Identify which cell holds the provided text, then report its (X, Y) central coordinate. 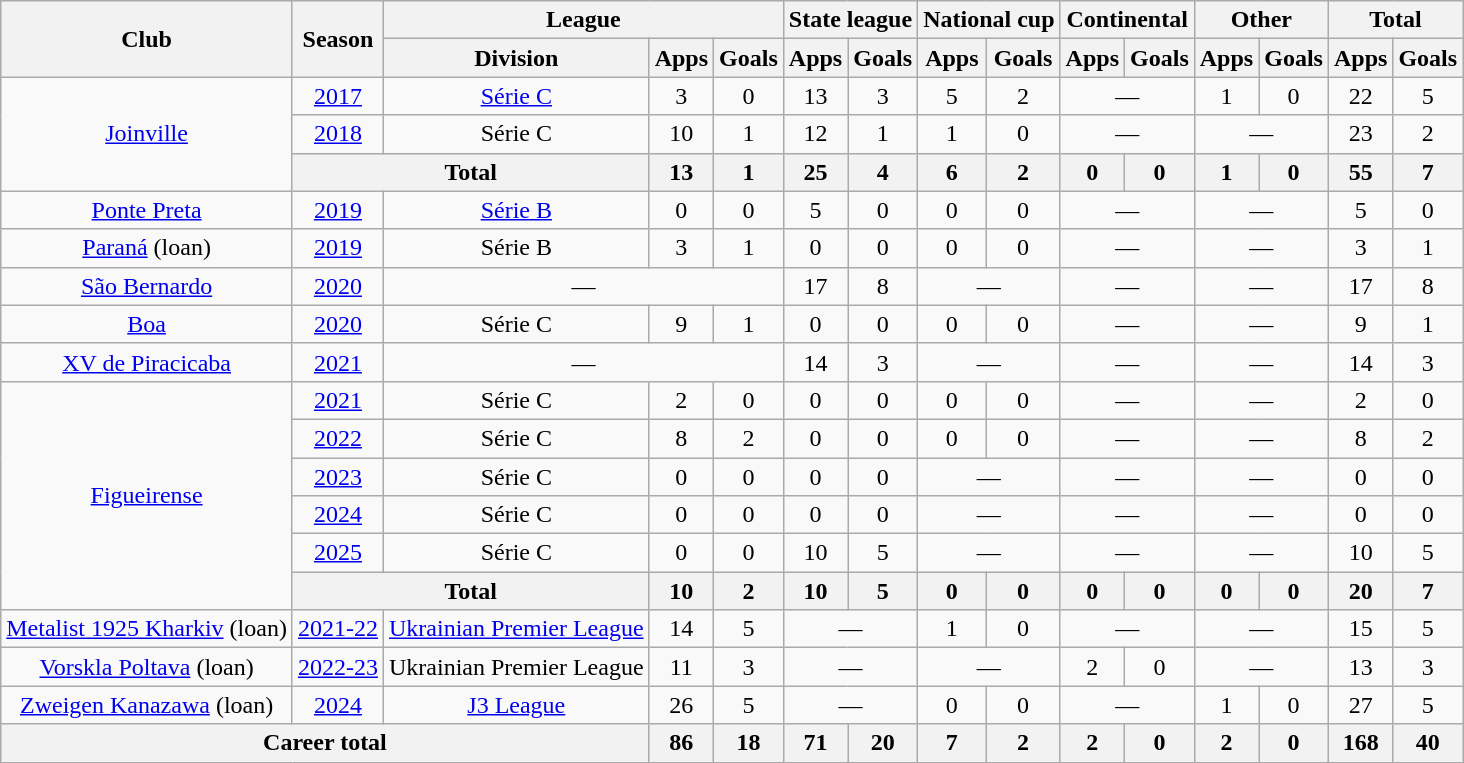
Season (338, 39)
Division (516, 58)
2021-22 (338, 629)
Figueirense (147, 495)
São Bernardo (147, 286)
55 (1360, 172)
League (583, 20)
Continental (1127, 20)
86 (681, 743)
6 (952, 172)
4 (883, 172)
168 (1360, 743)
27 (1360, 705)
26 (681, 705)
National cup (989, 20)
71 (815, 743)
Zweigen Kanazawa (loan) (147, 705)
18 (749, 743)
XV de Piracicaba (147, 362)
2022 (338, 438)
2017 (338, 96)
22 (1360, 96)
Vorskla Poltava (loan) (147, 667)
25 (815, 172)
Paraná (loan) (147, 248)
Ponte Preta (147, 210)
12 (815, 134)
Club (147, 39)
15 (1360, 629)
Boa (147, 324)
State league (850, 20)
2018 (338, 134)
40 (1428, 743)
Metalist 1925 Kharkiv (loan) (147, 629)
2025 (338, 553)
Joinville (147, 134)
Other (1261, 20)
Career total (325, 743)
J3 League (516, 705)
23 (1360, 134)
2022-23 (338, 667)
2023 (338, 477)
11 (681, 667)
